Return the [X, Y] coordinate for the center point of the cell that contains the specified text.  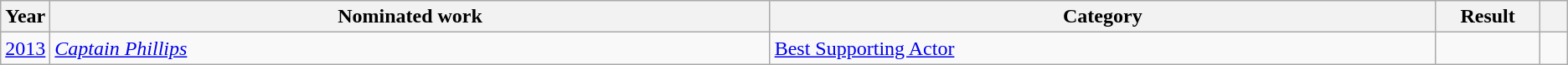
Captain Phillips [410, 48]
Result [1488, 17]
2013 [25, 48]
Nominated work [410, 17]
Category [1102, 17]
Best Supporting Actor [1102, 48]
Year [25, 17]
